Return the [x, y] coordinate for the center point of the cell that contains the specified text.  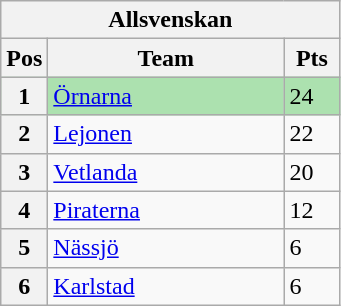
2 [24, 134]
Vetlanda [166, 172]
12 [312, 210]
Team [166, 58]
Nässjö [166, 248]
Piraterna [166, 210]
Karlstad [166, 286]
Pts [312, 58]
Örnarna [166, 96]
Allsvenskan [170, 20]
22 [312, 134]
3 [24, 172]
Lejonen [166, 134]
1 [24, 96]
Pos [24, 58]
4 [24, 210]
5 [24, 248]
20 [312, 172]
24 [312, 96]
